Capture the cell that displays the provided text and extract its [X, Y] central coordinate. 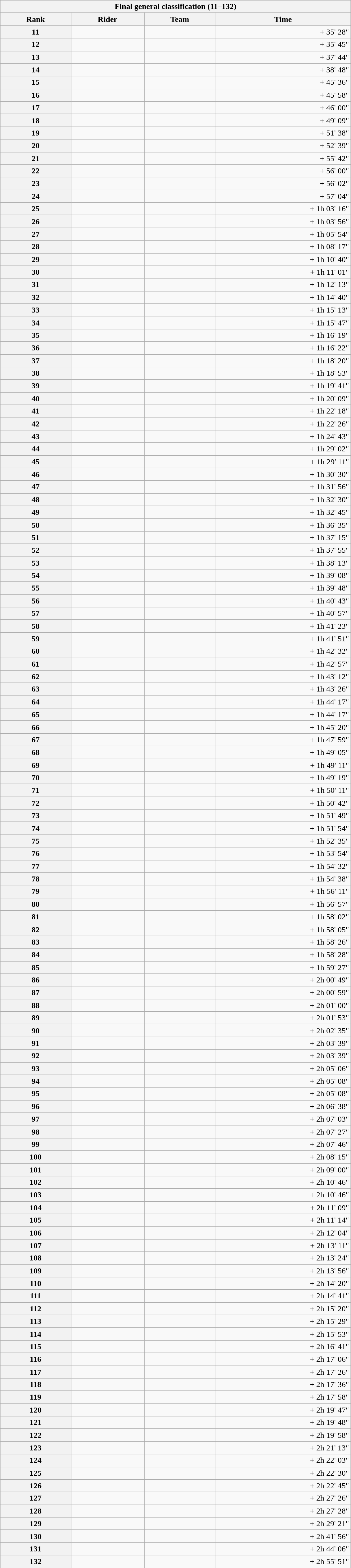
+ 1h 43' 26" [283, 689]
122 [36, 1435]
29 [36, 259]
+ 2h 01' 00" [283, 1005]
79 [36, 891]
118 [36, 1385]
+ 1h 22' 26" [283, 424]
+ 2h 17' 26" [283, 1372]
17 [36, 108]
120 [36, 1410]
+ 1h 03' 16" [283, 209]
115 [36, 1346]
+ 1h 42' 57" [283, 664]
103 [36, 1195]
+ 51' 38" [283, 133]
+ 2h 22' 03" [283, 1460]
46 [36, 474]
94 [36, 1081]
+ 2h 55' 51" [283, 1561]
+ 49' 09" [283, 120]
87 [36, 993]
76 [36, 854]
53 [36, 563]
+ 1h 58' 02" [283, 917]
+ 2h 17' 36" [283, 1385]
36 [36, 348]
+ 2h 11' 09" [283, 1208]
+ 1h 58' 28" [283, 955]
49 [36, 512]
131 [36, 1549]
+ 1h 52' 35" [283, 841]
84 [36, 955]
+ 1h 37' 15" [283, 537]
+ 1h 36' 35" [283, 525]
+ 1h 18' 53" [283, 373]
+ 38' 48" [283, 70]
129 [36, 1523]
15 [36, 82]
89 [36, 1018]
+ 1h 40' 57" [283, 613]
114 [36, 1334]
+ 1h 18' 20" [283, 360]
Final general classification (11–132) [175, 7]
+ 1h 15' 13" [283, 310]
+ 56' 02" [283, 184]
+ 2h 11' 14" [283, 1220]
+ 2h 19' 48" [283, 1423]
42 [36, 424]
+ 2h 00' 49" [283, 980]
+ 45' 36" [283, 82]
85 [36, 968]
116 [36, 1359]
+ 2h 14' 20" [283, 1283]
30 [36, 272]
125 [36, 1473]
+ 1h 51' 54" [283, 828]
51 [36, 537]
+ 2h 06' 38" [283, 1106]
91 [36, 1043]
+ 2h 02' 35" [283, 1031]
98 [36, 1132]
+ 1h 40' 43" [283, 601]
62 [36, 677]
+ 1h 58' 05" [283, 929]
+ 2h 13' 11" [283, 1245]
83 [36, 942]
63 [36, 689]
+ 2h 27' 28" [283, 1511]
105 [36, 1220]
67 [36, 740]
93 [36, 1068]
64 [36, 702]
+ 1h 41' 23" [283, 626]
111 [36, 1296]
+ 57' 04" [283, 196]
+ 2h 15' 29" [283, 1321]
+ 1h 16' 22" [283, 348]
+ 1h 03' 56" [283, 222]
+ 1h 56' 57" [283, 904]
55 [36, 588]
132 [36, 1561]
+ 1h 24' 43" [283, 436]
22 [36, 171]
+ 2h 12' 04" [283, 1233]
66 [36, 727]
13 [36, 57]
96 [36, 1106]
+ 1h 19' 41" [283, 386]
126 [36, 1486]
73 [36, 816]
20 [36, 145]
+ 1h 39' 08" [283, 576]
+ 2h 05' 06" [283, 1068]
113 [36, 1321]
18 [36, 120]
37 [36, 360]
39 [36, 386]
+ 1h 12' 13" [283, 285]
+ 1h 37' 55" [283, 550]
+ 1h 29' 02" [283, 449]
+ 2h 22' 30" [283, 1473]
82 [36, 929]
26 [36, 222]
+ 1h 47' 59" [283, 740]
+ 2h 00' 59" [283, 993]
+ 2h 27' 26" [283, 1498]
45 [36, 462]
107 [36, 1245]
14 [36, 70]
47 [36, 487]
54 [36, 576]
+ 37' 44" [283, 57]
+ 1h 08' 17" [283, 247]
+ 2h 01' 53" [283, 1018]
65 [36, 714]
+ 1h 22' 18" [283, 411]
+ 1h 50' 11" [283, 790]
48 [36, 500]
97 [36, 1119]
77 [36, 866]
43 [36, 436]
+ 2h 14' 41" [283, 1296]
+ 46' 00" [283, 108]
21 [36, 158]
+ 2h 16' 41" [283, 1346]
58 [36, 626]
61 [36, 664]
+ 1h 53' 54" [283, 854]
104 [36, 1208]
71 [36, 790]
+ 45' 58" [283, 95]
41 [36, 411]
+ 2h 15' 20" [283, 1309]
+ 2h 29' 21" [283, 1523]
38 [36, 373]
+ 1h 49' 05" [283, 752]
+ 2h 07' 03" [283, 1119]
+ 1h 10' 40" [283, 259]
+ 35' 45" [283, 45]
69 [36, 765]
+ 2h 07' 46" [283, 1144]
117 [36, 1372]
Team [180, 19]
23 [36, 184]
+ 1h 30' 30" [283, 474]
+ 2h 21' 13" [283, 1448]
+ 2h 08' 15" [283, 1157]
95 [36, 1094]
+ 2h 17' 58" [283, 1397]
56 [36, 601]
52 [36, 550]
+ 2h 41' 56" [283, 1536]
+ 2h 19' 58" [283, 1435]
130 [36, 1536]
99 [36, 1144]
101 [36, 1169]
+ 2h 22' 45" [283, 1486]
+ 2h 07' 27" [283, 1132]
60 [36, 651]
+ 1h 29' 11" [283, 462]
+ 1h 45' 20" [283, 727]
+ 1h 38' 13" [283, 563]
112 [36, 1309]
78 [36, 879]
106 [36, 1233]
100 [36, 1157]
Time [283, 19]
+ 2h 09' 00" [283, 1169]
+ 1h 11' 01" [283, 272]
+ 1h 41' 51" [283, 639]
92 [36, 1056]
90 [36, 1031]
+ 1h 16' 19" [283, 335]
+ 1h 31' 56" [283, 487]
+ 2h 15' 53" [283, 1334]
19 [36, 133]
24 [36, 196]
+ 52' 39" [283, 145]
70 [36, 778]
33 [36, 310]
+ 1h 42' 32" [283, 651]
Rank [36, 19]
119 [36, 1397]
68 [36, 752]
+ 1h 58' 26" [283, 942]
+ 1h 54' 32" [283, 866]
50 [36, 525]
127 [36, 1498]
+ 1h 32' 45" [283, 512]
16 [36, 95]
+ 1h 39' 48" [283, 588]
+ 1h 51' 49" [283, 816]
+ 1h 59' 27" [283, 968]
+ 1h 32' 30" [283, 500]
44 [36, 449]
+ 1h 50' 42" [283, 803]
72 [36, 803]
+ 56' 00" [283, 171]
28 [36, 247]
+ 1h 05' 54" [283, 234]
12 [36, 45]
34 [36, 323]
74 [36, 828]
+ 35' 28" [283, 32]
31 [36, 285]
40 [36, 399]
32 [36, 297]
+ 1h 49' 11" [283, 765]
88 [36, 1005]
80 [36, 904]
+ 1h 43' 12" [283, 677]
+ 1h 54' 38" [283, 879]
Rider [108, 19]
35 [36, 335]
75 [36, 841]
+ 1h 15' 47" [283, 323]
86 [36, 980]
121 [36, 1423]
109 [36, 1271]
110 [36, 1283]
123 [36, 1448]
+ 2h 17' 06" [283, 1359]
+ 1h 20' 09" [283, 399]
102 [36, 1182]
57 [36, 613]
27 [36, 234]
81 [36, 917]
+ 55' 42" [283, 158]
11 [36, 32]
+ 2h 19' 47" [283, 1410]
25 [36, 209]
59 [36, 639]
+ 1h 56' 11" [283, 891]
+ 2h 44' 06" [283, 1549]
128 [36, 1511]
+ 2h 13' 56" [283, 1271]
+ 2h 13' 24" [283, 1258]
+ 1h 14' 40" [283, 297]
124 [36, 1460]
108 [36, 1258]
+ 1h 49' 19" [283, 778]
